Return [X, Y] of the center of cell containing provided text 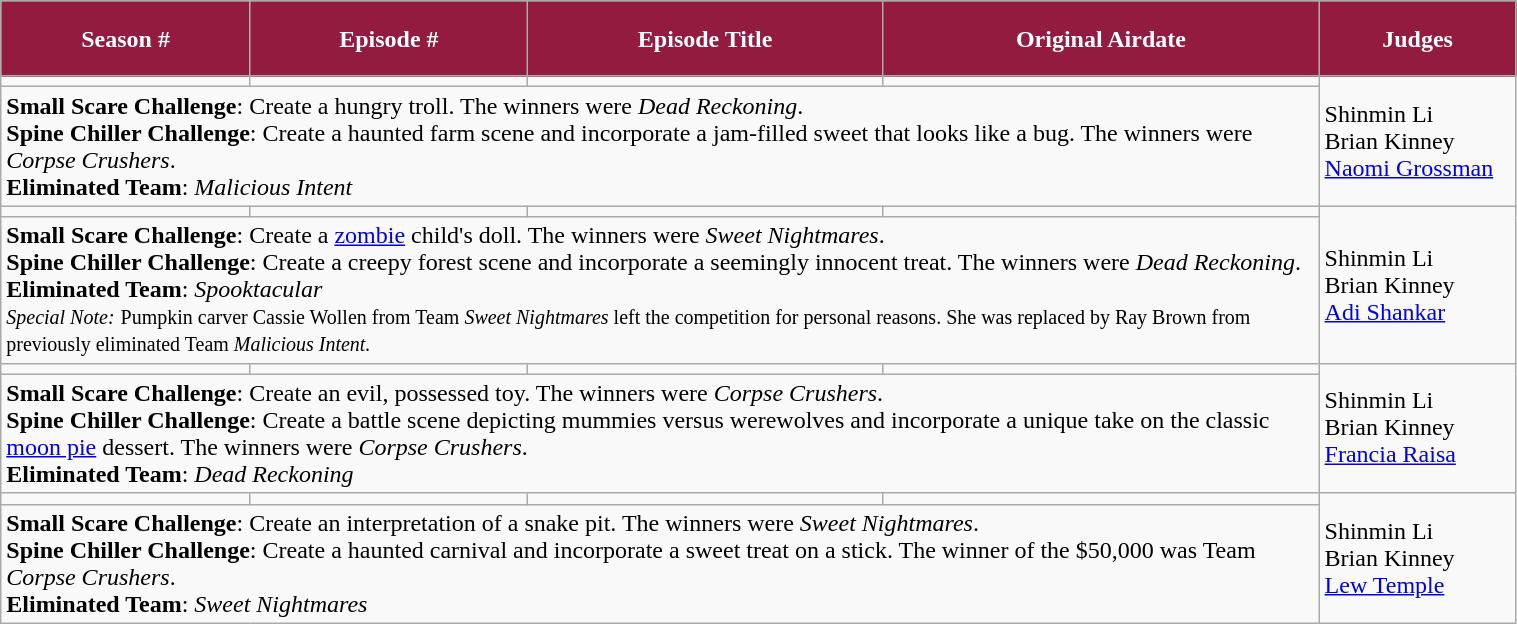
Shinmin LiBrian KinneyNaomi Grossman [1418, 141]
Original Airdate [1101, 38]
Season # [126, 38]
Episode # [388, 38]
Judges [1418, 38]
Shinmin LiBrian KinneyFrancia Raisa [1418, 428]
Shinmin LiBrian KinneyLew Temple [1418, 558]
Shinmin LiBrian KinneyAdi Shankar [1418, 284]
Episode Title [704, 38]
